Locate the cell with the specified text and output its [x, y] center coordinate. 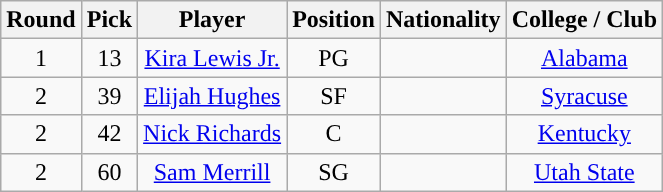
Kira Lewis Jr. [212, 58]
13 [109, 58]
60 [109, 172]
Player [212, 20]
Kentucky [584, 134]
Sam Merrill [212, 172]
College / Club [584, 20]
SG [334, 172]
Round [41, 20]
Alabama [584, 58]
1 [41, 58]
Elijah Hughes [212, 96]
39 [109, 96]
Nick Richards [212, 134]
Position [334, 20]
Syracuse [584, 96]
C [334, 134]
42 [109, 134]
SF [334, 96]
Utah State [584, 172]
PG [334, 58]
Nationality [443, 20]
Pick [109, 20]
